Scan for the cell matching the given text and deliver its [X, Y] coordinate at center. 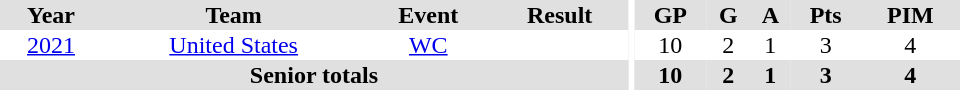
United States [234, 45]
G [728, 15]
PIM [910, 15]
GP [670, 15]
Event [428, 15]
Year [51, 15]
A [770, 15]
Pts [826, 15]
2021 [51, 45]
Result [560, 15]
WC [428, 45]
Senior totals [314, 75]
Team [234, 15]
